Scan for the cell matching the given text and deliver its [X, Y] coordinate at center. 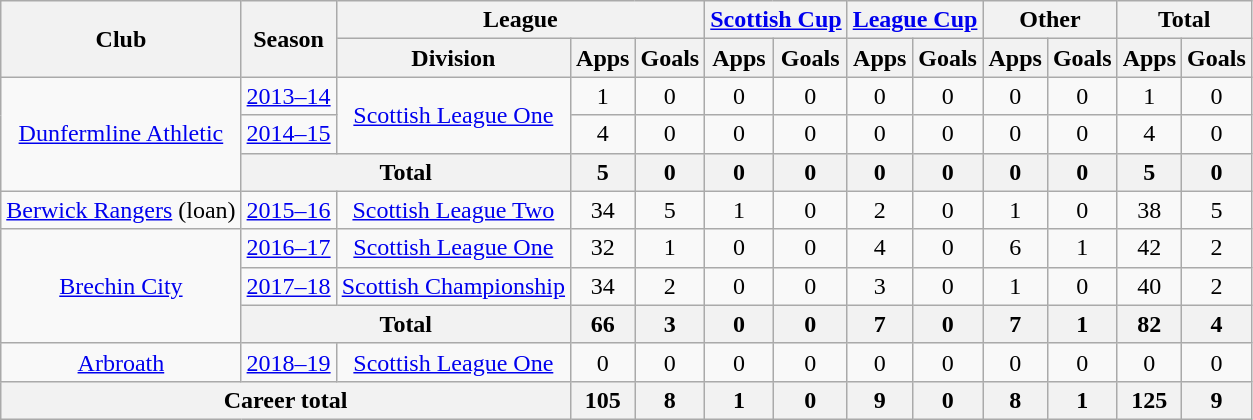
Scottish Championship [453, 286]
125 [1149, 400]
105 [603, 400]
66 [603, 324]
42 [1149, 248]
82 [1149, 324]
Dunfermline Athletic [121, 134]
2013–14 [288, 96]
Division [453, 58]
Scottish Cup [776, 20]
Arbroath [121, 362]
38 [1149, 210]
40 [1149, 286]
Career total [286, 400]
2014–15 [288, 134]
Other [1050, 20]
Scottish League Two [453, 210]
2017–18 [288, 286]
2016–17 [288, 248]
Brechin City [121, 286]
Season [288, 39]
League Cup [915, 20]
6 [1015, 248]
Club [121, 39]
2018–19 [288, 362]
Berwick Rangers (loan) [121, 210]
32 [603, 248]
League [520, 20]
2015–16 [288, 210]
